From the cell containing the given text, extract its center point as (X, Y) coordinate. 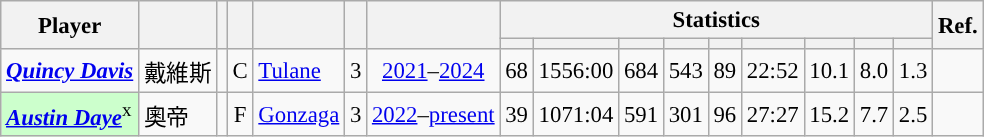
Ref. (958, 25)
2022–present (434, 115)
Tulane (299, 71)
684 (642, 71)
2.5 (914, 115)
89 (724, 71)
戴維斯 (178, 71)
27:27 (772, 115)
301 (686, 115)
1556:00 (576, 71)
Statistics (716, 20)
22:52 (772, 71)
543 (686, 71)
Austin Dayex (70, 115)
39 (516, 115)
10.1 (829, 71)
8.0 (874, 71)
Player (70, 25)
奧帝 (178, 115)
96 (724, 115)
Quincy Davis (70, 71)
68 (516, 71)
15.2 (829, 115)
F (240, 115)
7.7 (874, 115)
2021–2024 (434, 71)
C (240, 71)
591 (642, 115)
1.3 (914, 71)
1071:04 (576, 115)
Gonzaga (299, 115)
